Find where the given text appears and provide that cell's center as (x, y) coordinate. 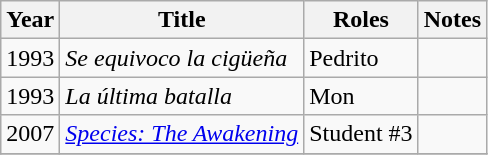
2007 (30, 134)
Roles (361, 20)
Species: The Awakening (182, 134)
La última batalla (182, 96)
Year (30, 20)
Pedrito (361, 58)
Student #3 (361, 134)
Se equivoco la cigüeña (182, 58)
Mon (361, 96)
Title (182, 20)
Notes (452, 20)
